Extract the (X, Y) coordinate from the center of the cell holding the provided text.  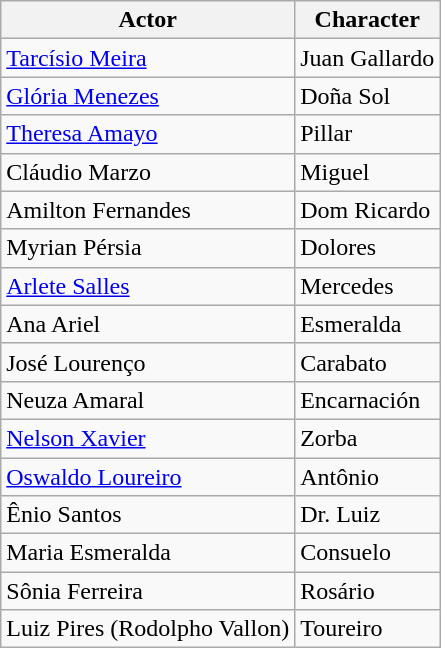
Amilton Fernandes (148, 210)
Dom Ricardo (368, 210)
Antônio (368, 477)
Sônia Ferreira (148, 591)
Maria Esmeralda (148, 553)
Dr. Luiz (368, 515)
Encarnación (368, 400)
Actor (148, 20)
Luiz Pires (Rodolpho Vallon) (148, 629)
Arlete Salles (148, 286)
Dolores (368, 248)
Doña Sol (368, 96)
Ana Ariel (148, 324)
Oswaldo Loureiro (148, 477)
Rosário (368, 591)
Pillar (368, 134)
Neuza Amaral (148, 400)
Esmeralda (368, 324)
Mercedes (368, 286)
Carabato (368, 362)
Tarcísio Meira (148, 58)
Toureiro (368, 629)
Cláudio Marzo (148, 172)
Glória Menezes (148, 96)
José Lourenço (148, 362)
Juan Gallardo (368, 58)
Nelson Xavier (148, 438)
Miguel (368, 172)
Character (368, 20)
Consuelo (368, 553)
Theresa Amayo (148, 134)
Ênio Santos (148, 515)
Myrian Pérsia (148, 248)
Zorba (368, 438)
